Output the (X, Y) coordinate of the center of the cell containing the given text.  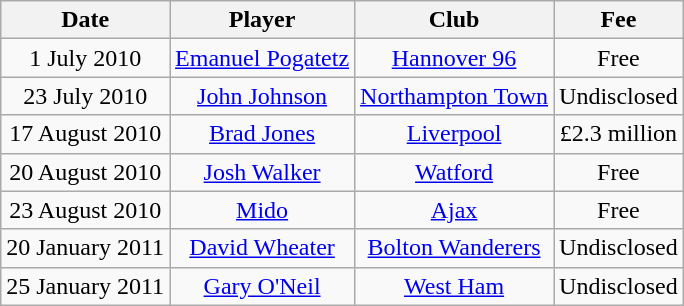
Brad Jones (262, 134)
West Ham (454, 286)
David Wheater (262, 248)
1 July 2010 (86, 58)
Date (86, 20)
Watford (454, 172)
20 January 2011 (86, 248)
Josh Walker (262, 172)
Emanuel Pogatetz (262, 58)
Hannover 96 (454, 58)
Northampton Town (454, 96)
23 July 2010 (86, 96)
Ajax (454, 210)
Liverpool (454, 134)
Club (454, 20)
Player (262, 20)
17 August 2010 (86, 134)
20 August 2010 (86, 172)
John Johnson (262, 96)
Mido (262, 210)
Bolton Wanderers (454, 248)
25 January 2011 (86, 286)
£2.3 million (619, 134)
23 August 2010 (86, 210)
Gary O'Neil (262, 286)
Fee (619, 20)
